Detect which cell encompasses the target text, then output its [x, y] center coordinate. 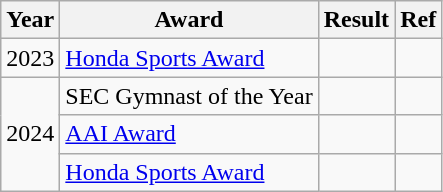
Result [356, 20]
Ref [418, 20]
2023 [30, 58]
2024 [30, 134]
Award [189, 20]
Year [30, 20]
SEC Gymnast of the Year [189, 96]
AAI Award [189, 134]
